Output the [x, y] coordinate of the center of the cell containing the given text.  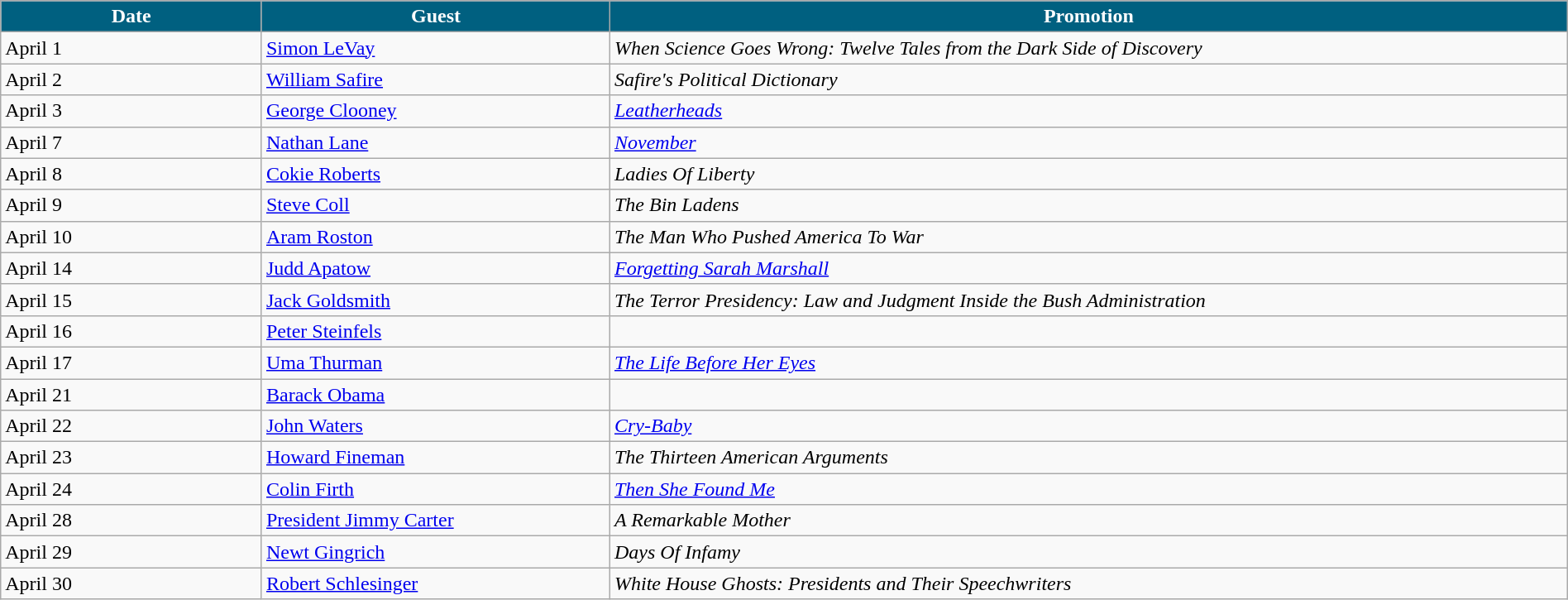
April 8 [131, 174]
April 17 [131, 362]
The Terror Presidency: Law and Judgment Inside the Bush Administration [1088, 300]
April 14 [131, 268]
Robert Schlesinger [435, 583]
April 1 [131, 48]
Days Of Infamy [1088, 552]
Peter Steinfels [435, 331]
Aram Roston [435, 237]
April 28 [131, 521]
William Safire [435, 79]
President Jimmy Carter [435, 521]
April 22 [131, 426]
The Man Who Pushed America To War [1088, 237]
Cokie Roberts [435, 174]
April 16 [131, 331]
April 7 [131, 142]
Cry-Baby [1088, 426]
John Waters [435, 426]
April 10 [131, 237]
Simon LeVay [435, 48]
The Bin Ladens [1088, 205]
Judd Apatow [435, 268]
Date [131, 17]
November [1088, 142]
April 2 [131, 79]
April 9 [131, 205]
When Science Goes Wrong: Twelve Tales from the Dark Side of Discovery [1088, 48]
April 24 [131, 489]
April 21 [131, 395]
April 3 [131, 111]
The Thirteen American Arguments [1088, 458]
George Clooney [435, 111]
Forgetting Sarah Marshall [1088, 268]
Colin Firth [435, 489]
Jack Goldsmith [435, 300]
Steve Coll [435, 205]
Newt Gingrich [435, 552]
Leatherheads [1088, 111]
White House Ghosts: Presidents and Their Speechwriters [1088, 583]
April 15 [131, 300]
Guest [435, 17]
Safire's Political Dictionary [1088, 79]
Then She Found Me [1088, 489]
April 30 [131, 583]
Barack Obama [435, 395]
April 23 [131, 458]
April 29 [131, 552]
Nathan Lane [435, 142]
Promotion [1088, 17]
Ladies Of Liberty [1088, 174]
Uma Thurman [435, 362]
The Life Before Her Eyes [1088, 362]
Howard Fineman [435, 458]
A Remarkable Mother [1088, 521]
